Pinpoint the cell where the given text exists, returning its [X, Y] midpoint coordinate. 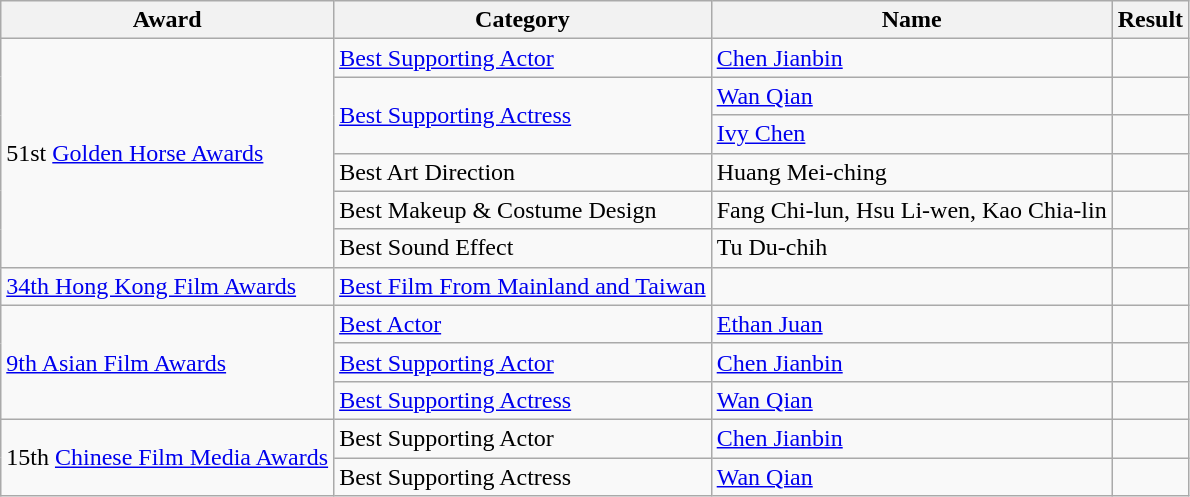
Ethan Juan [912, 324]
Best Actor [523, 324]
Ivy Chen [912, 134]
Result [1150, 20]
Best Makeup & Costume Design [523, 210]
Tu Du-chih [912, 248]
Best Sound Effect [523, 248]
Fang Chi-lun, Hsu Li-wen, Kao Chia-lin [912, 210]
15th Chinese Film Media Awards [168, 457]
9th Asian Film Awards [168, 362]
34th Hong Kong Film Awards [168, 286]
51st Golden Horse Awards [168, 153]
Best Art Direction [523, 172]
Best Film From Mainland and Taiwan [523, 286]
Award [168, 20]
Category [523, 20]
Huang Mei-ching [912, 172]
Name [912, 20]
